Locate the cell with the specified text and output its [X, Y] center coordinate. 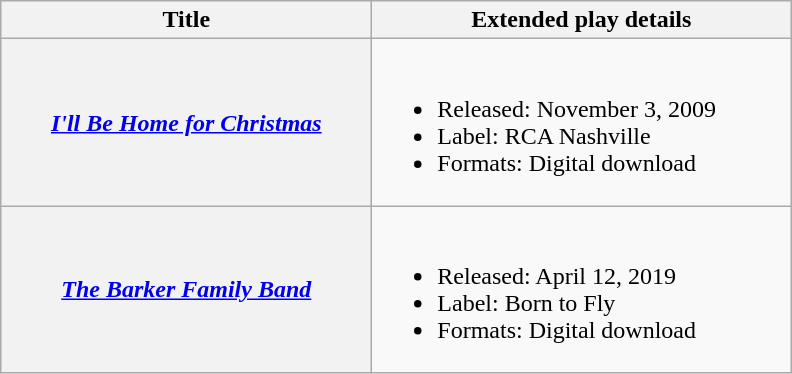
Title [186, 20]
Extended play details [582, 20]
Released: April 12, 2019Label: Born to FlyFormats: Digital download [582, 290]
I'll Be Home for Christmas [186, 122]
The Barker Family Band [186, 290]
Released: November 3, 2009Label: RCA NashvilleFormats: Digital download [582, 122]
